For the text-containing cell, return its midpoint in (x, y) coordinate format. 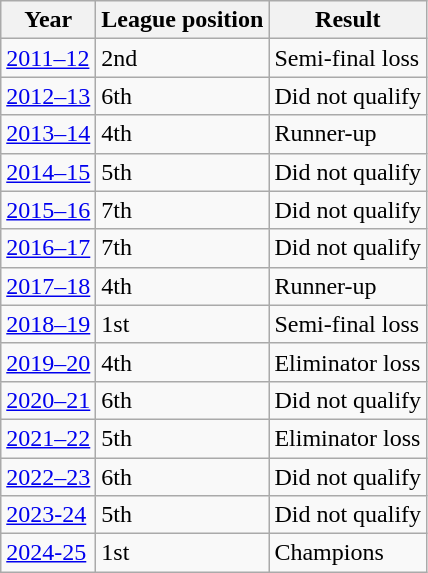
2020–21 (48, 400)
2011–12 (48, 58)
2013–14 (48, 134)
2017–18 (48, 286)
2014–15 (48, 172)
2021–22 (48, 438)
2012–13 (48, 96)
2016–17 (48, 248)
2nd (182, 58)
2015–16 (48, 210)
Year (48, 20)
2018–19 (48, 324)
2024-25 (48, 553)
2023-24 (48, 515)
Champions (348, 553)
Result (348, 20)
League position (182, 20)
2022–23 (48, 477)
2019–20 (48, 362)
